Return the [X, Y] coordinate for the center point of the cell that contains the specified text.  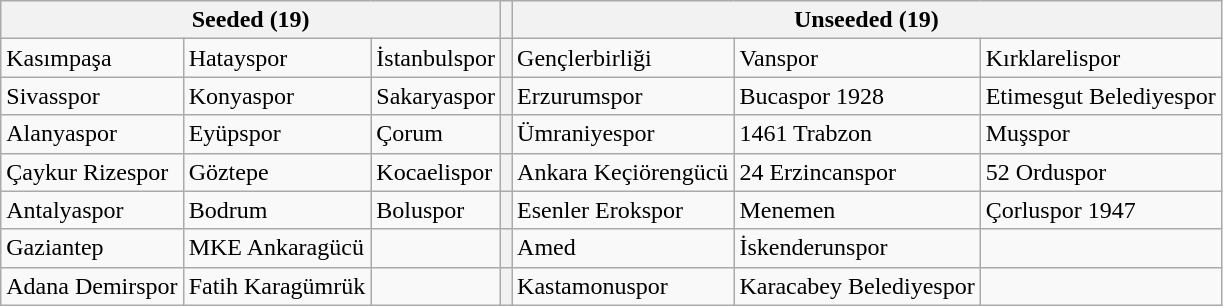
Bucaspor 1928 [857, 96]
Ankara Keçiörengücü [623, 172]
52 Orduspor [1100, 172]
24 Erzincanspor [857, 172]
Hatayspor [277, 58]
Esenler Erokspor [623, 210]
MKE Ankaragücü [277, 248]
Antalyaspor [92, 210]
Sakaryaspor [436, 96]
Kastamonuspor [623, 286]
Erzurumspor [623, 96]
1461 Trabzon [857, 134]
Menemen [857, 210]
Unseeded (19) [867, 20]
Çorum [436, 134]
Göztepe [277, 172]
Karacabey Belediyespor [857, 286]
İskenderunspor [857, 248]
Vanspor [857, 58]
Alanyaspor [92, 134]
Etimesgut Belediyespor [1100, 96]
Çorluspor 1947 [1100, 210]
İstanbulspor [436, 58]
Ümraniyespor [623, 134]
Konyaspor [277, 96]
Seeded (19) [251, 20]
Eyüpspor [277, 134]
Sivasspor [92, 96]
Gaziantep [92, 248]
Gençlerbirliği [623, 58]
Bodrum [277, 210]
Muşspor [1100, 134]
Kocaelispor [436, 172]
Çaykur Rizespor [92, 172]
Fatih Karagümrük [277, 286]
Amed [623, 248]
Kırklarelispor [1100, 58]
Kasımpaşa [92, 58]
Adana Demirspor [92, 286]
Boluspor [436, 210]
